From the cell containing the given text, extract its center point as (x, y) coordinate. 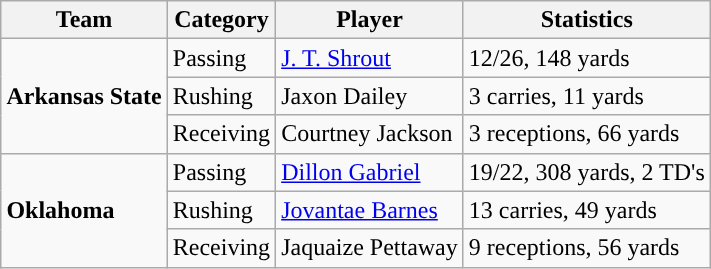
Jovantae Barnes (370, 210)
Statistics (586, 20)
13 carries, 49 yards (586, 210)
Arkansas State (84, 96)
Courtney Jackson (370, 134)
Jaquaize Pettaway (370, 248)
9 receptions, 56 yards (586, 248)
Dillon Gabriel (370, 172)
Jaxon Dailey (370, 96)
Player (370, 20)
Category (221, 20)
19/22, 308 yards, 2 TD's (586, 172)
3 receptions, 66 yards (586, 134)
3 carries, 11 yards (586, 96)
Oklahoma (84, 210)
Team (84, 20)
J. T. Shrout (370, 58)
12/26, 148 yards (586, 58)
